For the text-containing cell, return its midpoint in (X, Y) coordinate format. 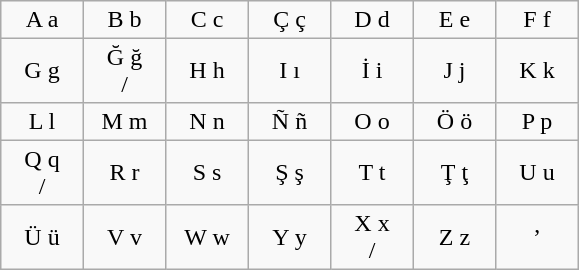
X x / (372, 237)
Ğ ğ / (124, 70)
Q q / (42, 172)
Y y (289, 237)
M m (124, 122)
Ö ö (454, 122)
Ş ş (289, 172)
Z z (454, 237)
U u (537, 172)
Ü ü (42, 237)
L l (42, 122)
K k (537, 70)
N n (207, 122)
G g (42, 70)
R r (124, 172)
D d (372, 20)
O o (372, 122)
V v (124, 237)
A a (42, 20)
E e (454, 20)
İ i (372, 70)
F f (537, 20)
T t (372, 172)
Ç ç (289, 20)
W w (207, 237)
P p (537, 122)
J j (454, 70)
’ (537, 237)
C c (207, 20)
I ı (289, 70)
H h (207, 70)
Ñ ñ (289, 122)
B b (124, 20)
Ţ ţ (454, 172)
S s (207, 172)
